Capture the cell that displays the provided text and extract its [X, Y] central coordinate. 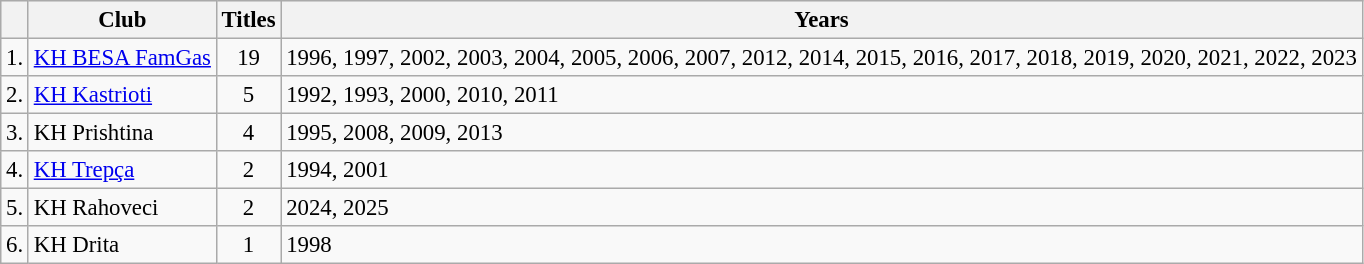
KH Trepça [122, 170]
5 [248, 95]
KH Rahoveci [122, 208]
1998 [822, 245]
1 [248, 245]
1995, 2008, 2009, 2013 [822, 133]
4. [15, 170]
KH Drita [122, 245]
Years [822, 20]
Titles [248, 20]
1992, 1993, 2000, 2010, 2011 [822, 95]
2024, 2025 [822, 208]
2. [15, 95]
5. [15, 208]
1. [15, 58]
KH BESA FamGas [122, 58]
1996, 1997, 2002, 2003, 2004, 2005, 2006, 2007, 2012, 2014, 2015, 2016, 2017, 2018, 2019, 2020, 2021, 2022, 2023 [822, 58]
3. [15, 133]
KH Kastrioti [122, 95]
Club [122, 20]
1994, 2001 [822, 170]
6. [15, 245]
4 [248, 133]
KH Prishtina [122, 133]
19 [248, 58]
